Identify which cell holds the provided text, then report its (x, y) central coordinate. 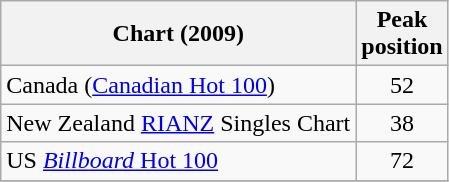
Chart (2009) (178, 34)
Peakposition (402, 34)
New Zealand RIANZ Singles Chart (178, 123)
Canada (Canadian Hot 100) (178, 85)
US Billboard Hot 100 (178, 161)
38 (402, 123)
52 (402, 85)
72 (402, 161)
